Identify which cell holds the provided text, then report its [X, Y] central coordinate. 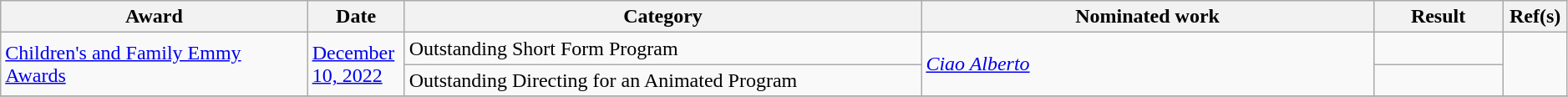
Date [356, 17]
Nominated work [1148, 17]
Outstanding Short Form Program [663, 48]
Award [154, 17]
Outstanding Directing for an Animated Program [663, 80]
Result [1439, 17]
Ciao Alberto [1148, 64]
December 10, 2022 [356, 64]
Category [663, 17]
Children's and Family Emmy Awards [154, 64]
Ref(s) [1535, 17]
